Identify which cell holds the provided text, then report its (X, Y) central coordinate. 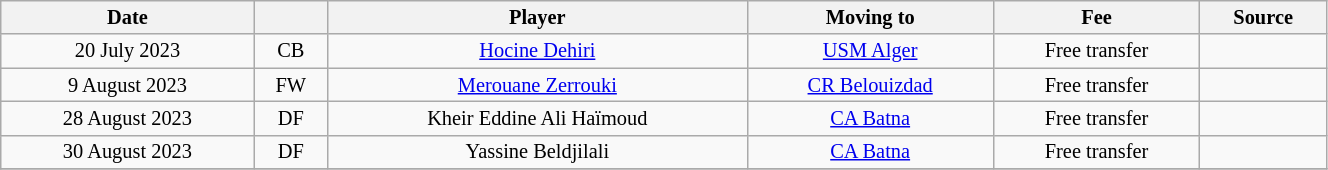
Hocine Dehiri (537, 51)
FW (290, 85)
Moving to (870, 17)
20 July 2023 (128, 51)
Fee (1096, 17)
Merouane Zerrouki (537, 85)
USM Alger (870, 51)
Source (1264, 17)
Yassine Beldjilali (537, 152)
Player (537, 17)
9 August 2023 (128, 85)
CR Belouizdad (870, 85)
30 August 2023 (128, 152)
Date (128, 17)
Kheir Eddine Ali Haïmoud (537, 118)
28 August 2023 (128, 118)
CB (290, 51)
